Identify which cell holds the provided text, then report its (x, y) central coordinate. 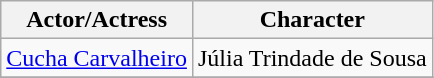
Character (312, 20)
Júlia Trindade de Sousa (312, 58)
Cucha Carvalheiro (97, 58)
Actor/Actress (97, 20)
